Capture the cell that displays the provided text and extract its (X, Y) central coordinate. 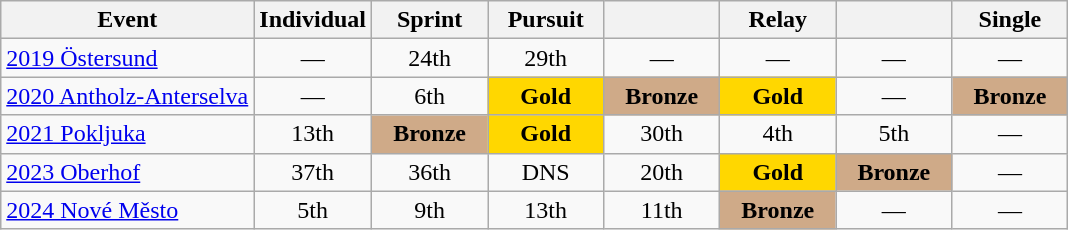
24th (430, 58)
2020 Antholz-Anterselva (128, 96)
Relay (778, 20)
36th (430, 172)
Pursuit (546, 20)
9th (430, 210)
2024 Nové Město (128, 210)
20th (662, 172)
2021 Pokljuka (128, 134)
4th (778, 134)
DNS (546, 172)
6th (430, 96)
30th (662, 134)
2023 Oberhof (128, 172)
2019 Östersund (128, 58)
Single (1010, 20)
Event (128, 20)
29th (546, 58)
Individual (313, 20)
37th (313, 172)
Sprint (430, 20)
11th (662, 210)
